Detect which cell encompasses the target text, then output its [X, Y] center coordinate. 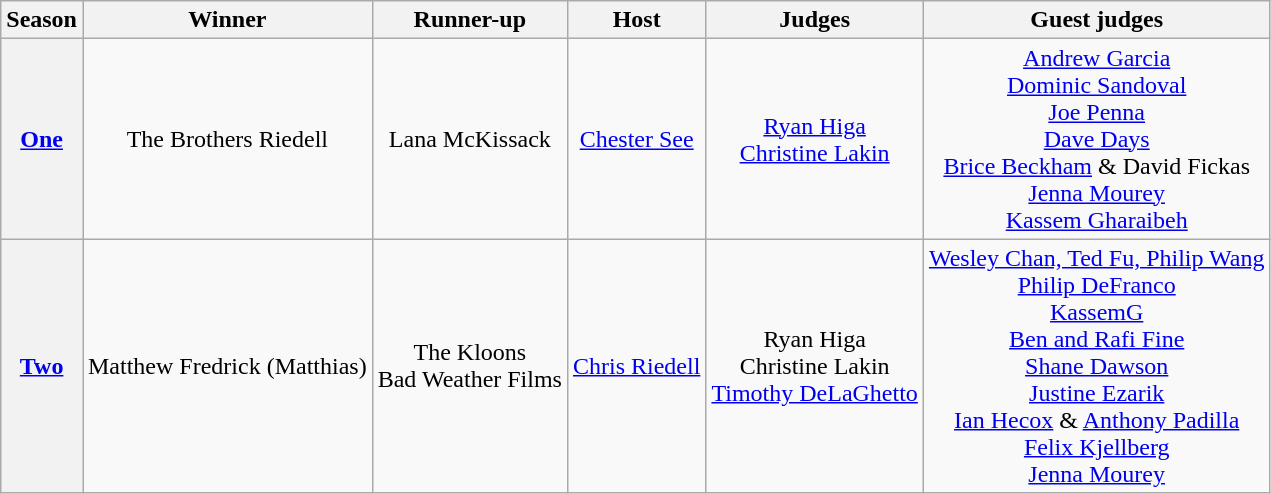
Season [42, 20]
Guest judges [1096, 20]
Judges [815, 20]
Host [636, 20]
The KloonsBad Weather Films [470, 366]
Ryan HigaChristine LakinTimothy DeLaGhetto [815, 366]
Andrew Garcia Dominic SandovalJoe PennaDave DaysBrice Beckham & David FickasJenna MoureyKassem Gharaibeh [1096, 139]
Matthew Fredrick (Matthias) [227, 366]
Two [42, 366]
Winner [227, 20]
Ryan HigaChristine Lakin [815, 139]
Chris Riedell [636, 366]
Chester See [636, 139]
Runner-up [470, 20]
Lana McKissack [470, 139]
One [42, 139]
The Brothers Riedell [227, 139]
